For the text-containing cell, return its midpoint in (X, Y) coordinate format. 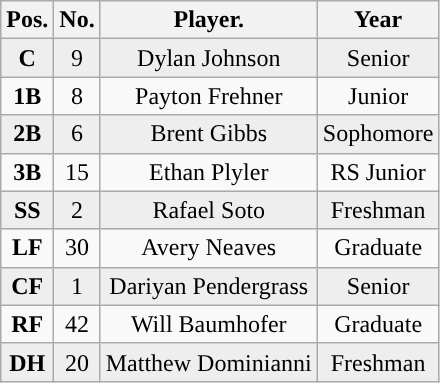
1B (28, 96)
20 (77, 362)
15 (77, 172)
2B (28, 134)
Ethan Plyler (208, 172)
Sophomore (378, 134)
Player. (208, 20)
Dariyan Pendergrass (208, 286)
Brent Gibbs (208, 134)
SS (28, 210)
Junior (378, 96)
Year (378, 20)
Payton Frehner (208, 96)
DH (28, 362)
6 (77, 134)
8 (77, 96)
30 (77, 248)
RF (28, 324)
2 (77, 210)
Pos. (28, 20)
C (28, 58)
Dylan Johnson (208, 58)
Avery Neaves (208, 248)
Rafael Soto (208, 210)
LF (28, 248)
1 (77, 286)
Will Baumhofer (208, 324)
Matthew Dominianni (208, 362)
No. (77, 20)
CF (28, 286)
RS Junior (378, 172)
9 (77, 58)
3B (28, 172)
42 (77, 324)
